Find where the given text appears and provide that cell's center as [X, Y] coordinate. 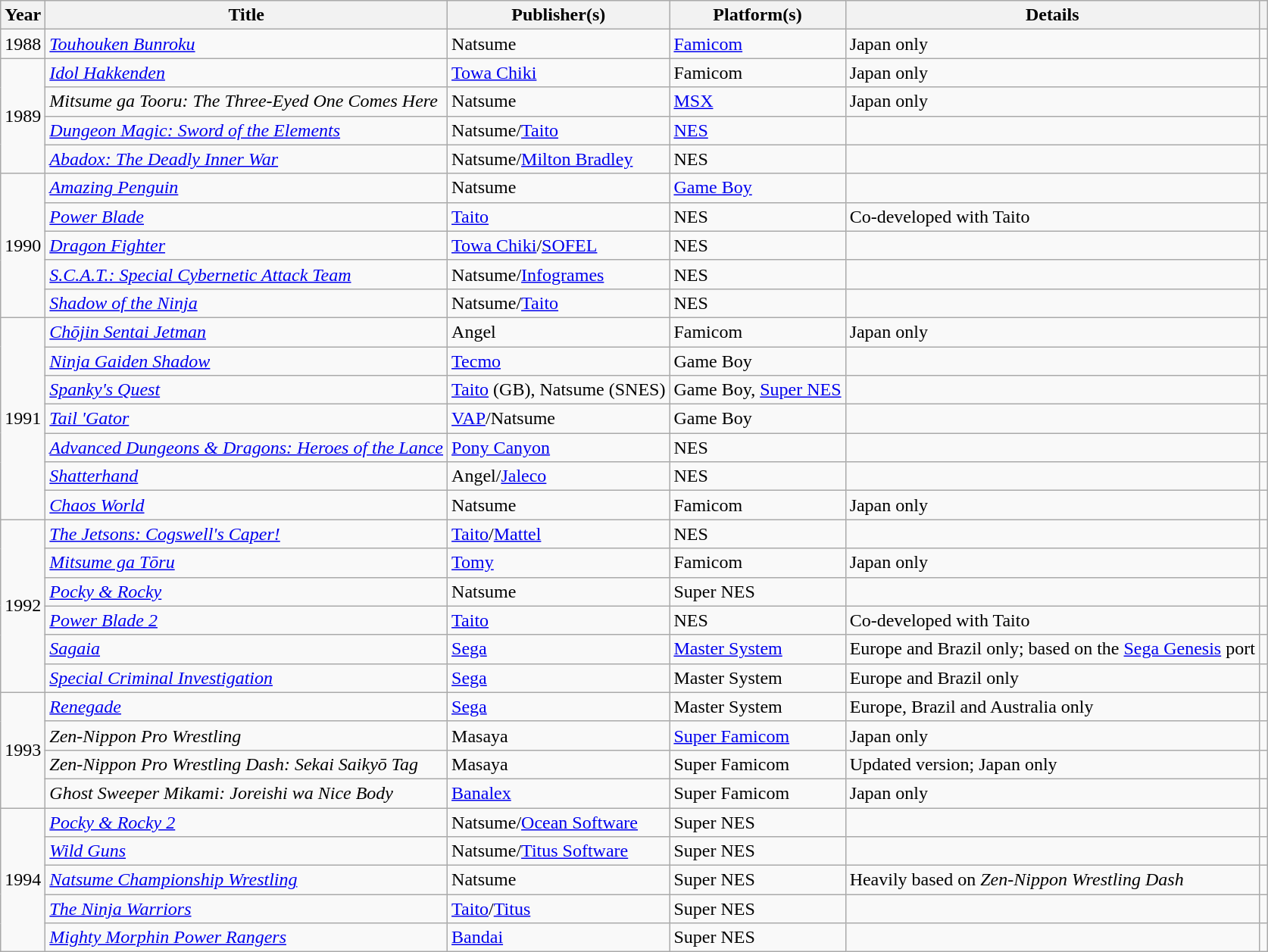
Heavily based on Zen-Nippon Wrestling Dash [1052, 880]
1988 [23, 44]
MSX [757, 101]
Towa Chiki [559, 73]
Taito (GB), Natsume (SNES) [559, 390]
Bandai [559, 938]
Power Blade 2 [247, 620]
Natsume/Milton Bradley [559, 159]
1994 [23, 879]
Sagaia [247, 649]
Tecmo [559, 361]
Idol Hakkenden [247, 73]
Pocky & Rocky 2 [247, 822]
Mighty Morphin Power Rangers [247, 938]
Europe and Brazil only; based on the Sega Genesis port [1052, 649]
Amazing Penguin [247, 188]
Europe and Brazil only [1052, 678]
Publisher(s) [559, 15]
Taito/Mattel [559, 534]
S.C.A.T.: Special Cybernetic Attack Team [247, 274]
Dragon Fighter [247, 245]
Banalex [559, 793]
Game Boy, Super NES [757, 390]
Natsume/Ocean Software [559, 822]
Spanky's Quest [247, 390]
Tail 'Gator [247, 419]
VAP/Natsume [559, 419]
Shatterhand [247, 476]
Chōjin Sentai Jetman [247, 332]
Chaos World [247, 505]
Pony Canyon [559, 448]
Zen-Nippon Pro Wrestling Dash: Sekai Saikyō Tag [247, 764]
Europe, Brazil and Australia only [1052, 707]
Zen-Nippon Pro Wrestling [247, 735]
Ghost Sweeper Mikami: Joreishi wa Nice Body [247, 793]
Special Criminal Investigation [247, 678]
Title [247, 15]
Wild Guns [247, 851]
Ninja Gaiden Shadow [247, 361]
Year [23, 15]
1991 [23, 418]
Natsume/Infogrames [559, 274]
1990 [23, 245]
Natsume Championship Wrestling [247, 880]
Angel [559, 332]
Updated version; Japan only [1052, 764]
The Jetsons: Cogswell's Caper! [247, 534]
Power Blade [247, 217]
1993 [23, 750]
Shadow of the Ninja [247, 303]
Abadox: The Deadly Inner War [247, 159]
Mitsume ga Tooru: The Three-Eyed One Comes Here [247, 101]
Touhouken Bunroku [247, 44]
Renegade [247, 707]
The Ninja Warriors [247, 909]
Advanced Dungeons & Dragons: Heroes of the Lance [247, 448]
Tomy [559, 563]
Taito/Titus [559, 909]
Platform(s) [757, 15]
1992 [23, 606]
Mitsume ga Tōru [247, 563]
Dungeon Magic: Sword of the Elements [247, 130]
Natsume/Titus Software [559, 851]
Towa Chiki/SOFEL [559, 245]
Details [1052, 15]
Angel/Jaleco [559, 476]
1989 [23, 116]
Pocky & Rocky [247, 591]
